Return the (x, y) coordinate for the center point of the cell that contains the specified text.  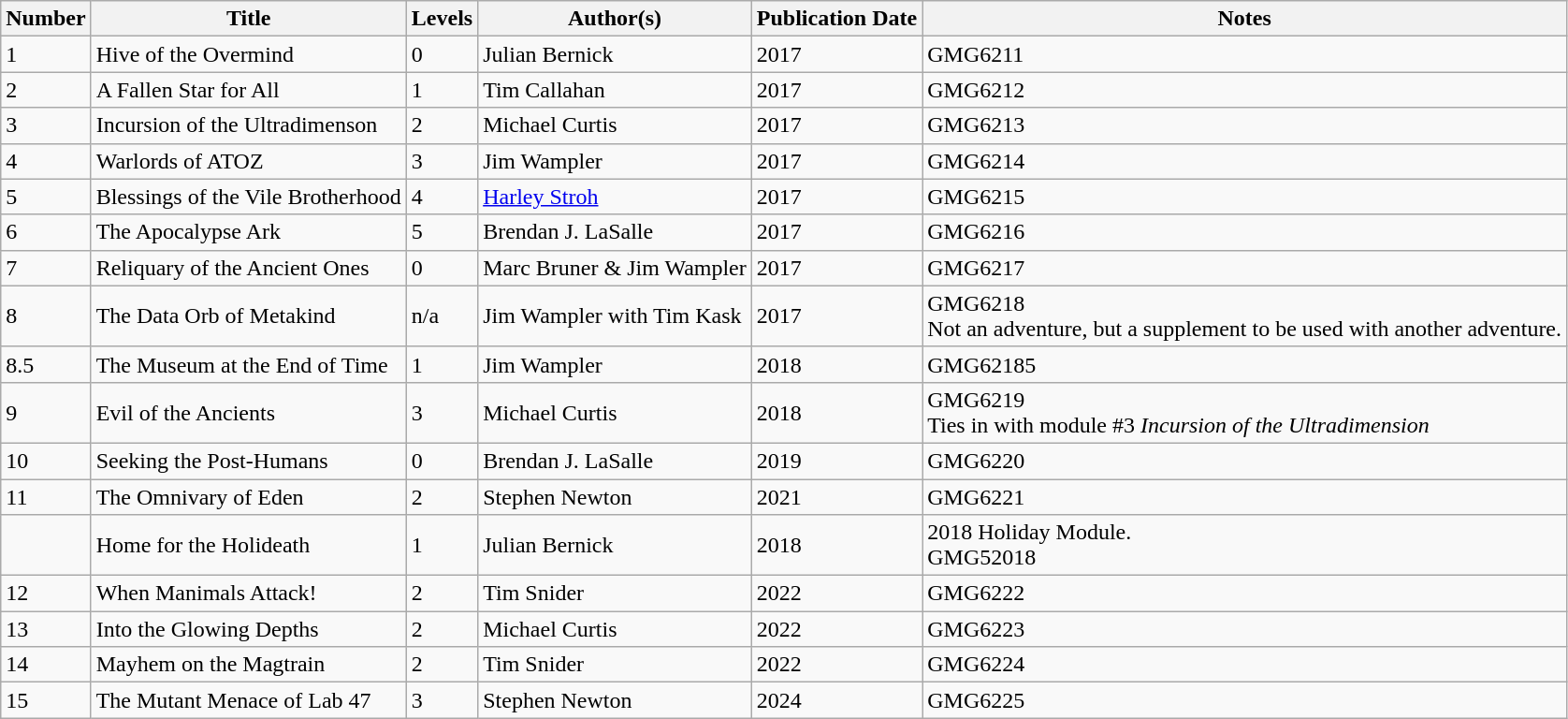
Number (46, 19)
2019 (836, 461)
Notes (1244, 19)
7 (46, 268)
Jim Wampler with Tim Kask (616, 316)
The Apocalypse Ark (249, 232)
Levels (442, 19)
2024 (836, 700)
14 (46, 665)
Warlords of ATOZ (249, 161)
GMG6220 (1244, 461)
GMG6212 (1244, 90)
When Manimals Attack! (249, 594)
GMG6221 (1244, 497)
Reliquary of the Ancient Ones (249, 268)
GMG6225 (1244, 700)
Marc Bruner & Jim Wampler (616, 268)
Seeking the Post-Humans (249, 461)
Incursion of the Ultradimenson (249, 125)
Harley Stroh (616, 197)
Evil of the Ancients (249, 412)
Home for the Holideath (249, 545)
15 (46, 700)
A Fallen Star for All (249, 90)
2021 (836, 497)
n/a (442, 316)
9 (46, 412)
Hive of the Overmind (249, 54)
Into the Glowing Depths (249, 629)
GMG6224 (1244, 665)
Author(s) (616, 19)
Publication Date (836, 19)
10 (46, 461)
12 (46, 594)
The Omnivary of Eden (249, 497)
The Data Orb of Metakind (249, 316)
13 (46, 629)
GMG6218Not an adventure, but a supplement to be used with another adventure. (1244, 316)
GMG6216 (1244, 232)
The Mutant Menace of Lab 47 (249, 700)
GMG6223 (1244, 629)
GMG62185 (1244, 364)
8.5 (46, 364)
Blessings of the Vile Brotherhood (249, 197)
8 (46, 316)
GMG6214 (1244, 161)
GMG6222 (1244, 594)
Title (249, 19)
GMG6215 (1244, 197)
2018 Holiday Module.GMG52018 (1244, 545)
The Museum at the End of Time (249, 364)
Mayhem on the Magtrain (249, 665)
11 (46, 497)
GMG6213 (1244, 125)
GMG6219Ties in with module #3 Incursion of the Ultradimension (1244, 412)
6 (46, 232)
GMG6211 (1244, 54)
Tim Callahan (616, 90)
GMG6217 (1244, 268)
